Return [X, Y] of the center of cell containing provided text 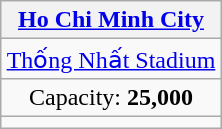
Thống Nhất Stadium [111, 59]
Capacity: 25,000 [111, 97]
Ho Chi Minh City [111, 20]
